Search for the cell housing the specified text and yield its [x, y] center coordinate. 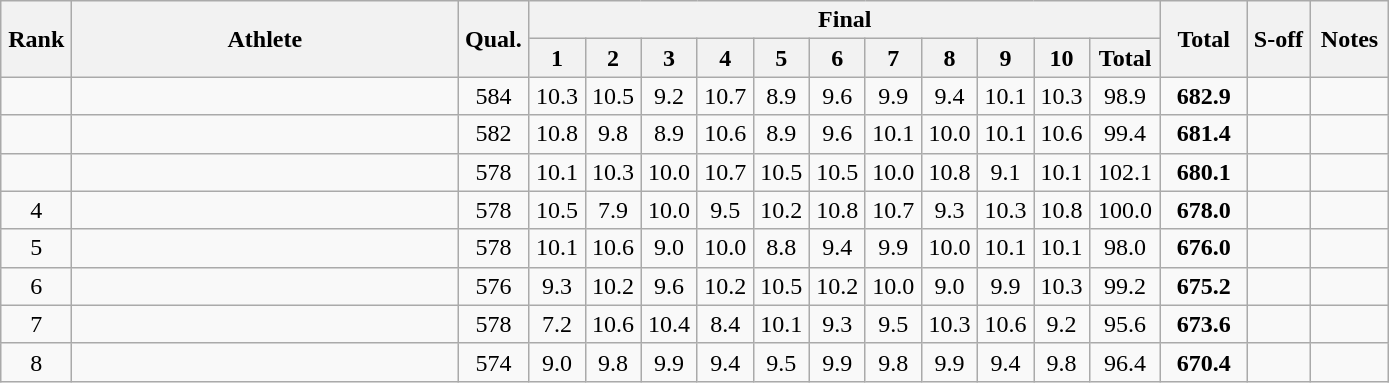
3 [669, 58]
S-off [1279, 39]
676.0 [1204, 248]
574 [494, 362]
1 [557, 58]
98.0 [1126, 248]
9.1 [1005, 172]
96.4 [1126, 362]
98.9 [1126, 96]
681.4 [1204, 134]
670.4 [1204, 362]
7.2 [557, 324]
576 [494, 286]
8.8 [781, 248]
10 [1062, 58]
Athlete [265, 39]
Qual. [494, 39]
678.0 [1204, 210]
99.2 [1126, 286]
Final [845, 20]
673.6 [1204, 324]
10.4 [669, 324]
680.1 [1204, 172]
99.4 [1126, 134]
2 [613, 58]
7.9 [613, 210]
675.2 [1204, 286]
95.6 [1126, 324]
584 [494, 96]
Notes [1350, 39]
102.1 [1126, 172]
9 [1005, 58]
582 [494, 134]
682.9 [1204, 96]
Rank [36, 39]
8.4 [725, 324]
100.0 [1126, 210]
